Extract the [x, y] coordinate from the center of the cell holding the provided text.  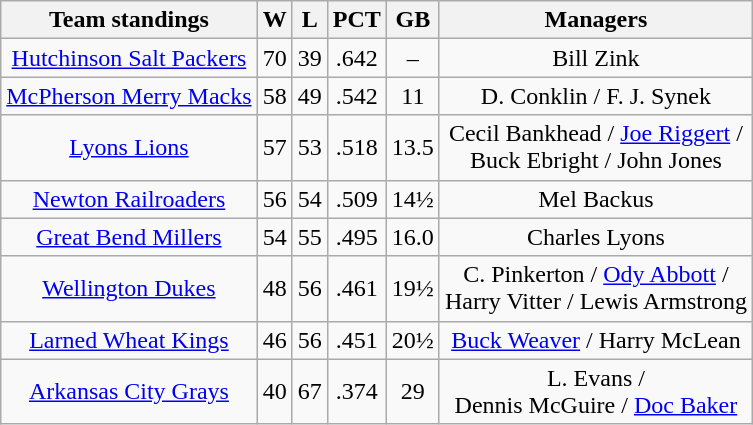
55 [310, 237]
Hutchinson Salt Packers [129, 58]
14½ [412, 199]
W [274, 20]
D. Conklin / F. J. Synek [596, 96]
GB [412, 20]
70 [274, 58]
Buck Weaver / Harry McLean [596, 340]
13.5 [412, 148]
Larned Wheat Kings [129, 340]
16.0 [412, 237]
– [412, 58]
PCT [356, 20]
Newton Railroaders [129, 199]
67 [310, 392]
19½ [412, 288]
Managers [596, 20]
L. Evans / Dennis McGuire / Doc Baker [596, 392]
48 [274, 288]
.374 [356, 392]
53 [310, 148]
.451 [356, 340]
L [310, 20]
11 [412, 96]
Arkansas City Grays [129, 392]
Mel Backus [596, 199]
39 [310, 58]
49 [310, 96]
Cecil Bankhead / Joe Riggert /Buck Ebright / John Jones [596, 148]
40 [274, 392]
Lyons Lions [129, 148]
58 [274, 96]
.542 [356, 96]
29 [412, 392]
46 [274, 340]
Team standings [129, 20]
.509 [356, 199]
Charles Lyons [596, 237]
.642 [356, 58]
57 [274, 148]
.495 [356, 237]
Bill Zink [596, 58]
.461 [356, 288]
Wellington Dukes [129, 288]
20½ [412, 340]
.518 [356, 148]
Great Bend Millers [129, 237]
C. Pinkerton / Ody Abbott / Harry Vitter / Lewis Armstrong [596, 288]
McPherson Merry Macks [129, 96]
